Determine the [X, Y] coordinate at the center of the cell enclosing the given text.  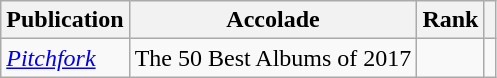
The 50 Best Albums of 2017 [273, 58]
Accolade [273, 20]
Pitchfork [65, 58]
Rank [450, 20]
Publication [65, 20]
